Determine the [x, y] coordinate at the center of the cell enclosing the given text.  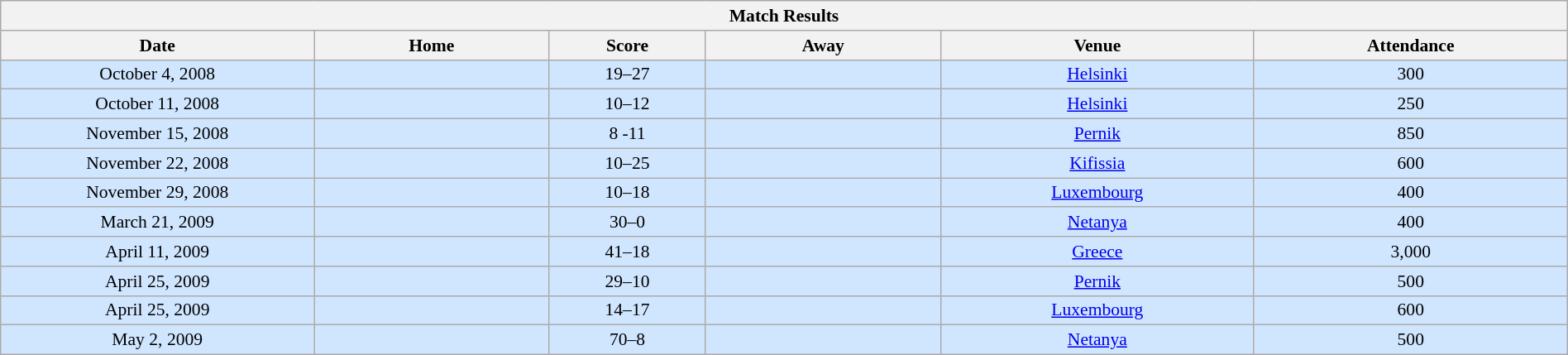
19–27 [627, 74]
250 [1411, 104]
October 11, 2008 [157, 104]
14–17 [627, 310]
November 22, 2008 [157, 163]
300 [1411, 74]
8 -11 [627, 134]
10–18 [627, 193]
March 21, 2009 [157, 223]
April 11, 2009 [157, 252]
10–25 [627, 163]
October 4, 2008 [157, 74]
3,000 [1411, 252]
Away [823, 46]
Venue [1097, 46]
May 2, 2009 [157, 340]
10–12 [627, 104]
Match Results [784, 16]
Score [627, 46]
November 29, 2008 [157, 193]
41–18 [627, 252]
Date [157, 46]
850 [1411, 134]
70–8 [627, 340]
Attendance [1411, 46]
Home [432, 46]
Greece [1097, 252]
Kifissia [1097, 163]
30–0 [627, 223]
November 15, 2008 [157, 134]
29–10 [627, 281]
